Output the (x, y) coordinate of the center of the cell containing the given text.  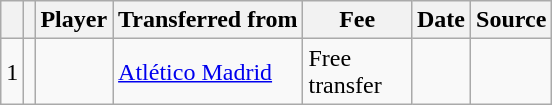
Fee (358, 20)
Date (440, 20)
Transferred from (208, 20)
Free transfer (358, 72)
Player (74, 20)
Source (512, 20)
1 (12, 72)
Atlético Madrid (208, 72)
